Locate the cell with the specified text and output its (x, y) center coordinate. 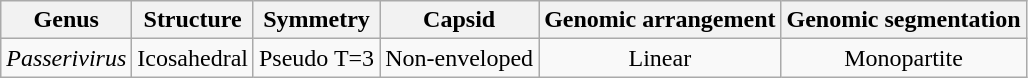
Linear (660, 58)
Structure (193, 20)
Genus (66, 20)
Passerivirus (66, 58)
Symmetry (316, 20)
Genomic segmentation (904, 20)
Monopartite (904, 58)
Pseudo T=3 (316, 58)
Non-enveloped (460, 58)
Capsid (460, 20)
Genomic arrangement (660, 20)
Icosahedral (193, 58)
